Identify which cell holds the provided text, then report its (x, y) central coordinate. 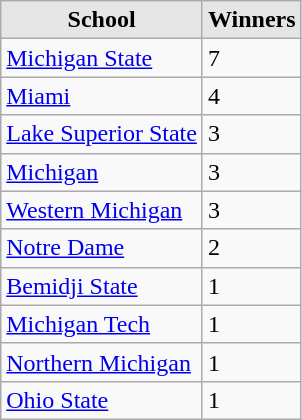
School (102, 20)
4 (252, 96)
Miami (102, 96)
Winners (252, 20)
Ohio State (102, 400)
Western Michigan (102, 210)
Michigan State (102, 58)
Michigan Tech (102, 324)
Lake Superior State (102, 134)
Northern Michigan (102, 362)
2 (252, 248)
Michigan (102, 172)
Notre Dame (102, 248)
Bemidji State (102, 286)
7 (252, 58)
